Provide the [X, Y] coordinate of the cell's center where the given text is located.  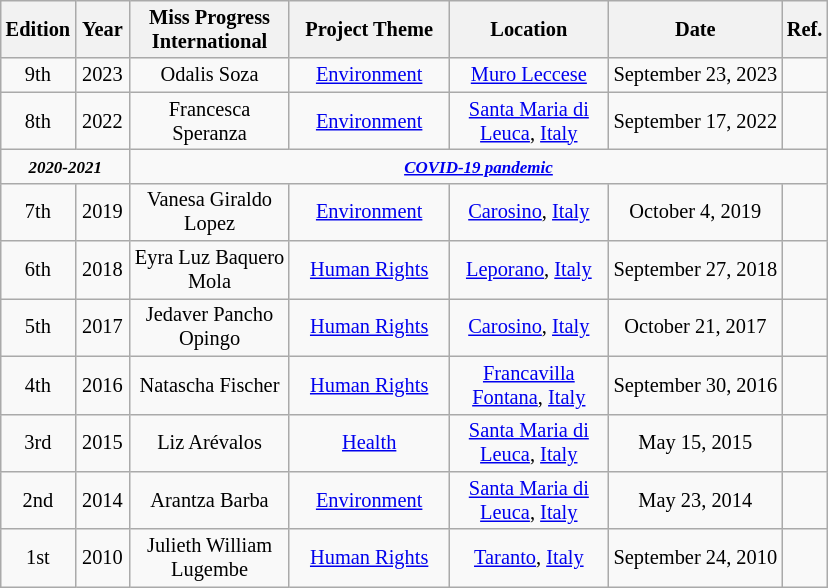
9th [38, 75]
Eyra Luz Baquero Mola [210, 270]
2022 [102, 121]
Year [102, 29]
Odalis Soza [210, 75]
September 27, 2018 [696, 270]
September 24, 2010 [696, 558]
2nd [38, 500]
COVID-19 pandemic [479, 166]
4th [38, 385]
Natascha Fischer [210, 385]
2023 [102, 75]
2016 [102, 385]
September 23, 2023 [696, 75]
Miss Progress International [210, 29]
Arantza Barba [210, 500]
May 23, 2014 [696, 500]
Date [696, 29]
Francesca Speranza [210, 121]
Health [369, 443]
Edition [38, 29]
1st [38, 558]
Leporano, Italy [529, 270]
Location [529, 29]
2020-2021 [66, 166]
September 30, 2016 [696, 385]
Francavilla Fontana, Italy [529, 385]
May 15, 2015 [696, 443]
September 17, 2022 [696, 121]
Muro Leccese [529, 75]
7th [38, 212]
6th [38, 270]
Project Theme [369, 29]
October 21, 2017 [696, 327]
Liz Arévalos [210, 443]
8th [38, 121]
2015 [102, 443]
2014 [102, 500]
5th [38, 327]
Jedaver Pancho Opingo [210, 327]
October 4, 2019 [696, 212]
Vanesa Giraldo Lopez [210, 212]
3rd [38, 443]
2010 [102, 558]
2019 [102, 212]
2017 [102, 327]
Julieth William Lugembe [210, 558]
Ref. [804, 29]
Taranto, Italy [529, 558]
2018 [102, 270]
